Identify which cell holds the provided text, then report its [X, Y] central coordinate. 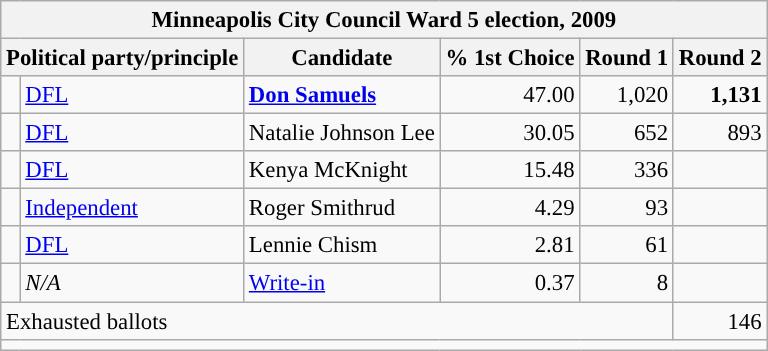
Kenya McKnight [342, 170]
336 [627, 170]
Roger Smithrud [342, 208]
1,131 [720, 95]
Candidate [342, 58]
146 [720, 321]
Minneapolis City Council Ward 5 election, 2009 [384, 20]
30.05 [510, 133]
Exhausted ballots [338, 321]
Round 2 [720, 58]
Natalie Johnson Lee [342, 133]
652 [627, 133]
61 [627, 245]
Write-in [342, 283]
93 [627, 208]
Don Samuels [342, 95]
Independent [132, 208]
8 [627, 283]
Lennie Chism [342, 245]
0.37 [510, 283]
N/A [132, 283]
893 [720, 133]
% 1st Choice [510, 58]
4.29 [510, 208]
15.48 [510, 170]
1,020 [627, 95]
47.00 [510, 95]
Round 1 [627, 58]
Political party/principle [122, 58]
2.81 [510, 245]
